Return (x, y) of the center of cell containing provided text 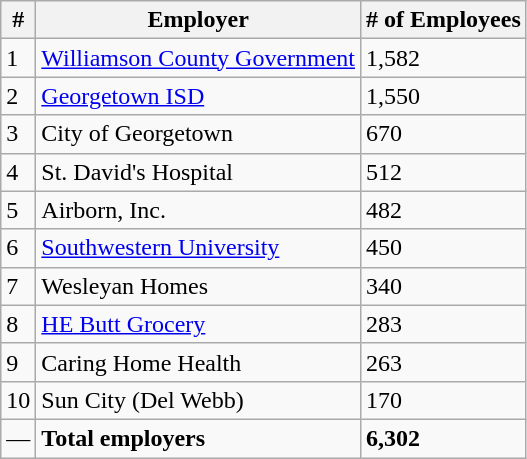
1,582 (444, 58)
1 (18, 58)
Caring Home Health (198, 362)
Williamson County Government (198, 58)
9 (18, 362)
HE Butt Grocery (198, 324)
Sun City (Del Webb) (198, 400)
7 (18, 286)
City of Georgetown (198, 134)
340 (444, 286)
# of Employees (444, 20)
Airborn, Inc. (198, 210)
# (18, 20)
482 (444, 210)
170 (444, 400)
— (18, 438)
St. David's Hospital (198, 172)
Southwestern University (198, 248)
Wesleyan Homes (198, 286)
8 (18, 324)
263 (444, 362)
670 (444, 134)
4 (18, 172)
283 (444, 324)
450 (444, 248)
2 (18, 96)
Georgetown ISD (198, 96)
Total employers (198, 438)
10 (18, 400)
6,302 (444, 438)
512 (444, 172)
3 (18, 134)
6 (18, 248)
1,550 (444, 96)
Employer (198, 20)
5 (18, 210)
